Find where the given text appears and provide that cell's center as [x, y] coordinate. 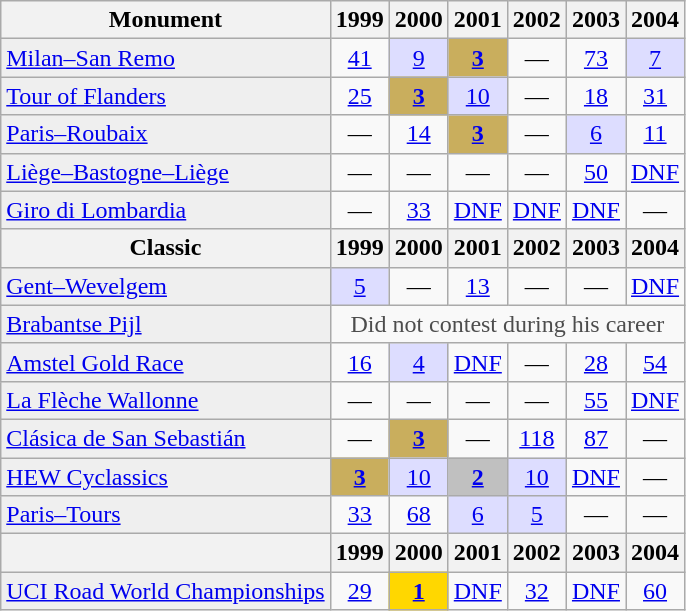
Milan–San Remo [166, 58]
Amstel Gold Race [166, 362]
68 [418, 515]
Paris–Tours [166, 515]
7 [656, 58]
Clásica de San Sebastián [166, 438]
4 [418, 362]
Gent–Wevelgem [166, 286]
Giro di Lombardia [166, 210]
HEW Cyclassics [166, 477]
50 [596, 172]
41 [360, 58]
Classic [166, 248]
60 [656, 591]
29 [360, 591]
31 [656, 96]
La Flèche Wallonne [166, 400]
32 [536, 591]
54 [656, 362]
87 [596, 438]
28 [596, 362]
2 [478, 477]
9 [418, 58]
11 [656, 134]
Liège–Bastogne–Liège [166, 172]
55 [596, 400]
25 [360, 96]
Did not contest during his career [507, 324]
UCI Road World Championships [166, 591]
13 [478, 286]
18 [596, 96]
14 [418, 134]
73 [596, 58]
16 [360, 362]
118 [536, 438]
Paris–Roubaix [166, 134]
Tour of Flanders [166, 96]
Monument [166, 20]
Brabantse Pijl [166, 324]
1 [418, 591]
